Return the (x, y) coordinate for the center point of the cell that contains the specified text.  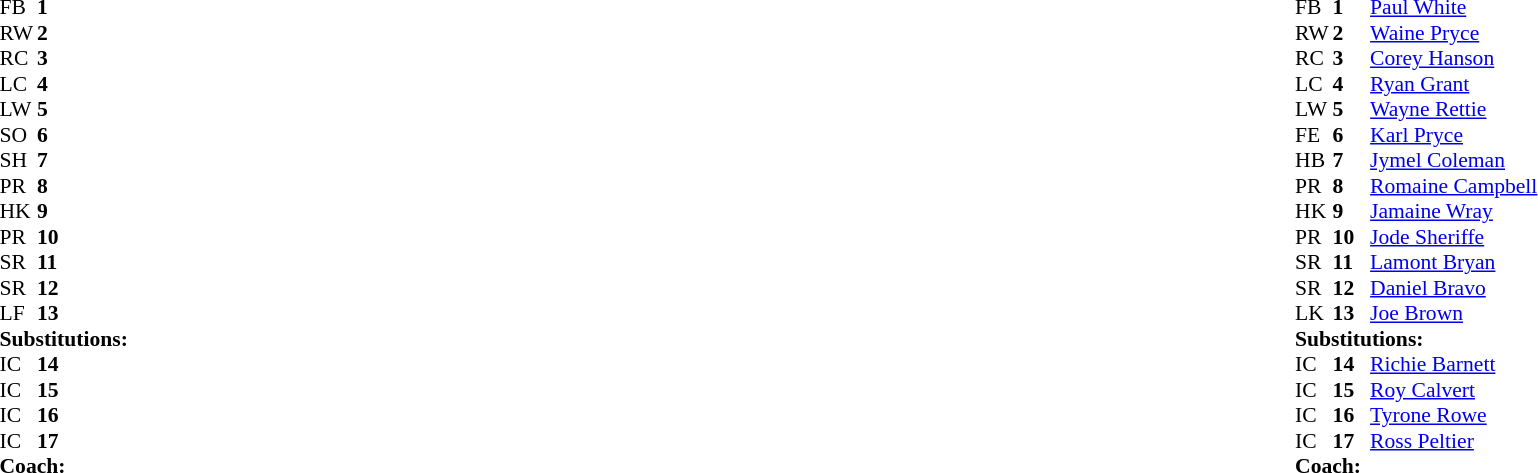
LK (1314, 313)
Daniel Bravo (1454, 288)
Jamaine Wray (1454, 211)
Romaine Campbell (1454, 186)
Lamont Bryan (1454, 263)
HB (1314, 161)
Richie Barnett (1454, 365)
Jymel Coleman (1454, 161)
Jode Sheriffe (1454, 237)
Ryan Grant (1454, 84)
Tyrone Rowe (1454, 415)
Corey Hanson (1454, 59)
SH (19, 161)
Ross Peltier (1454, 441)
LF (19, 313)
SO (19, 135)
Roy Calvert (1454, 390)
Joe Brown (1454, 313)
Waine Pryce (1454, 33)
Wayne Rettie (1454, 109)
Karl Pryce (1454, 135)
FE (1314, 135)
